Output the (X, Y) coordinate of the center of the cell containing the given text.  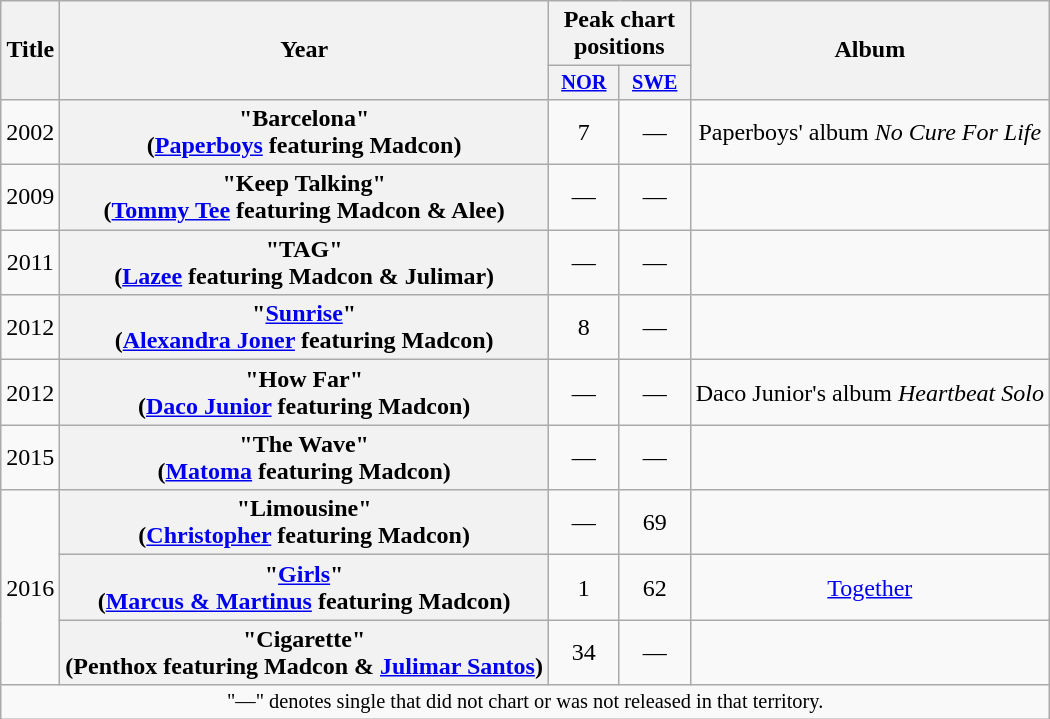
Year (304, 50)
"The Wave"(Matoma featuring Madcon) (304, 458)
"Girls"(Marcus & Martinus featuring Madcon) (304, 588)
2011 (30, 262)
2016 (30, 588)
7 (584, 132)
"Barcelona"(Paperboys featuring Madcon) (304, 132)
62 (654, 588)
34 (584, 652)
"Keep Talking"(Tommy Tee featuring Madcon & Alee) (304, 198)
"Sunrise"(Alexandra Joner featuring Madcon) (304, 328)
"Cigarette"(Penthox featuring Madcon & Julimar Santos) (304, 652)
Together (870, 588)
"How Far"(Daco Junior featuring Madcon) (304, 392)
SWE (654, 83)
Title (30, 50)
2002 (30, 132)
69 (654, 522)
2015 (30, 458)
"Limousine"(Christopher featuring Madcon) (304, 522)
NOR (584, 83)
2009 (30, 198)
Album (870, 50)
Daco Junior's album Heartbeat Solo (870, 392)
Peak chart positions (619, 34)
8 (584, 328)
1 (584, 588)
"TAG"(Lazee featuring Madcon & Julimar) (304, 262)
Paperboys' album No Cure For Life (870, 132)
"—" denotes single that did not chart or was not released in that territory. (526, 702)
